Extract the (x, y) coordinate from the center of the cell holding the provided text.  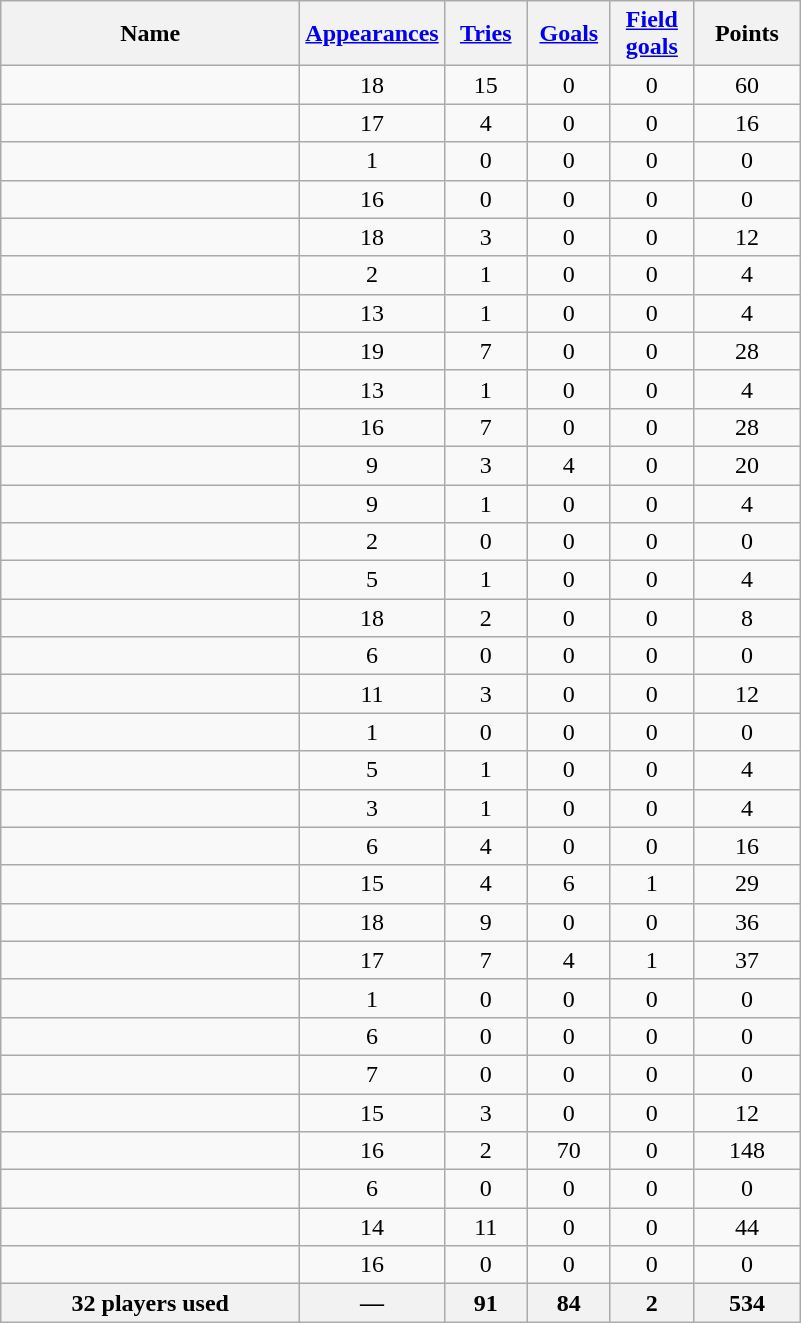
8 (746, 618)
148 (746, 1151)
19 (372, 351)
60 (746, 85)
84 (568, 1303)
Field goals (652, 34)
36 (746, 922)
Goals (568, 34)
91 (486, 1303)
29 (746, 884)
32 players used (150, 1303)
20 (746, 465)
14 (372, 1227)
— (372, 1303)
Name (150, 34)
37 (746, 960)
534 (746, 1303)
Points (746, 34)
44 (746, 1227)
70 (568, 1151)
Tries (486, 34)
Appearances (372, 34)
